For the text-containing cell, return its midpoint in [X, Y] coordinate format. 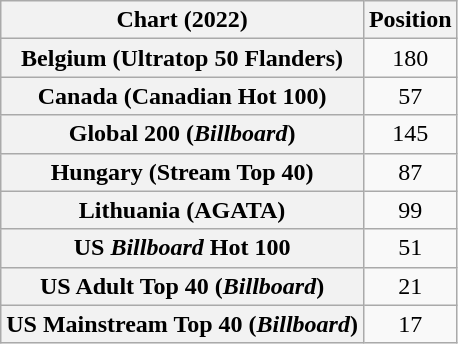
Canada (Canadian Hot 100) [182, 96]
US Adult Top 40 (Billboard) [182, 286]
Global 200 (Billboard) [182, 134]
US Billboard Hot 100 [182, 248]
US Mainstream Top 40 (Billboard) [182, 324]
87 [410, 172]
57 [410, 96]
Belgium (Ultratop 50 Flanders) [182, 58]
Hungary (Stream Top 40) [182, 172]
Lithuania (AGATA) [182, 210]
Position [410, 20]
180 [410, 58]
145 [410, 134]
51 [410, 248]
21 [410, 286]
17 [410, 324]
Chart (2022) [182, 20]
99 [410, 210]
